Capture the cell that displays the provided text and extract its (x, y) central coordinate. 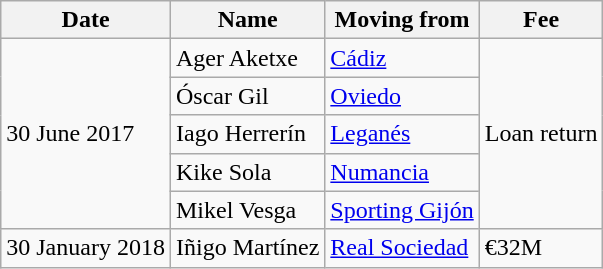
€32M (541, 248)
Loan return (541, 134)
Óscar Gil (247, 96)
Mikel Vesga (247, 210)
Fee (541, 20)
Date (86, 20)
30 January 2018 (86, 248)
30 June 2017 (86, 134)
Iago Herrerín (247, 134)
Iñigo Martínez (247, 248)
Moving from (402, 20)
Cádiz (402, 58)
Oviedo (402, 96)
Sporting Gijón (402, 210)
Real Sociedad (402, 248)
Numancia (402, 172)
Name (247, 20)
Leganés (402, 134)
Ager Aketxe (247, 58)
Kike Sola (247, 172)
